Extract the [X, Y] coordinate from the center of the cell holding the provided text.  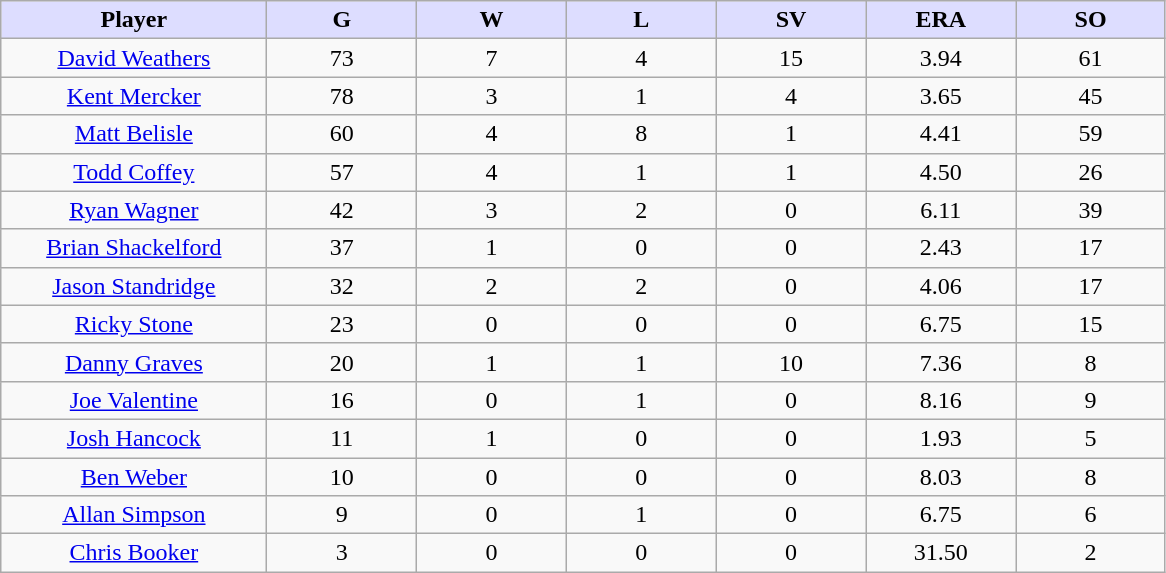
Ricky Stone [134, 324]
Joe Valentine [134, 400]
39 [1091, 210]
20 [342, 362]
W [492, 20]
78 [342, 96]
31.50 [941, 553]
4.50 [941, 172]
45 [1091, 96]
7.36 [941, 362]
3.94 [941, 58]
23 [342, 324]
G [342, 20]
Brian Shackelford [134, 248]
Matt Belisle [134, 134]
26 [1091, 172]
2.43 [941, 248]
L [641, 20]
60 [342, 134]
Todd Coffey [134, 172]
57 [342, 172]
16 [342, 400]
11 [342, 438]
73 [342, 58]
8.16 [941, 400]
5 [1091, 438]
Allan Simpson [134, 515]
59 [1091, 134]
Danny Graves [134, 362]
SO [1091, 20]
42 [342, 210]
Kent Mercker [134, 96]
Ben Weber [134, 477]
SV [791, 20]
David Weathers [134, 58]
1.93 [941, 438]
61 [1091, 58]
32 [342, 286]
7 [492, 58]
4.06 [941, 286]
4.41 [941, 134]
6 [1091, 515]
Ryan Wagner [134, 210]
3.65 [941, 96]
Chris Booker [134, 553]
37 [342, 248]
Jason Standridge [134, 286]
8.03 [941, 477]
ERA [941, 20]
Player [134, 20]
6.11 [941, 210]
Josh Hancock [134, 438]
